For the text-containing cell, return its midpoint in (x, y) coordinate format. 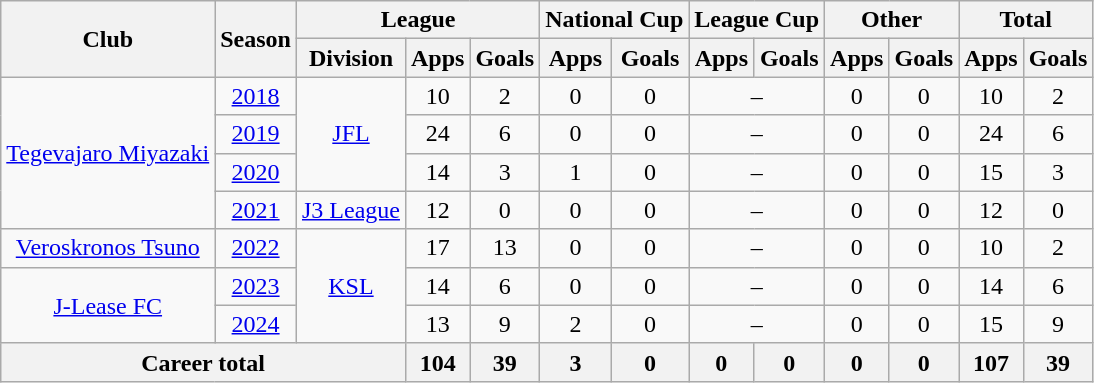
JFL (350, 134)
J-Lease FC (108, 305)
2018 (256, 96)
Tegevajaro Miyazaki (108, 153)
Division (350, 58)
17 (437, 248)
2023 (256, 286)
2019 (256, 134)
104 (437, 362)
Club (108, 39)
J3 League (350, 210)
League Cup (757, 20)
1 (576, 172)
Career total (204, 362)
Other (892, 20)
2022 (256, 248)
National Cup (614, 20)
2024 (256, 324)
Season (256, 39)
107 (991, 362)
2021 (256, 210)
KSL (350, 286)
Veroskronos Tsuno (108, 248)
League (418, 20)
2020 (256, 172)
Total (1026, 20)
